Capture the cell that displays the provided text and extract its [X, Y] central coordinate. 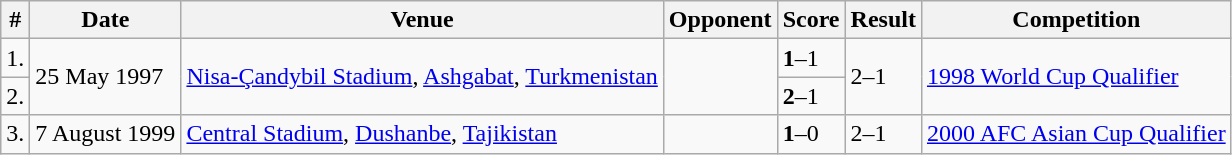
2. [16, 96]
Central Stadium, Dushanbe, Tajikistan [422, 134]
7 August 1999 [106, 134]
1–0 [811, 134]
1–1 [811, 58]
Result [883, 20]
# [16, 20]
25 May 1997 [106, 77]
Nisa-Çandybil Stadium, Ashgabat, Turkmenistan [422, 77]
Venue [422, 20]
Competition [1076, 20]
2000 AFC Asian Cup Qualifier [1076, 134]
Opponent [720, 20]
1. [16, 58]
Score [811, 20]
3. [16, 134]
1998 World Cup Qualifier [1076, 77]
Date [106, 20]
